Scan for the cell matching the given text and deliver its (X, Y) coordinate at center. 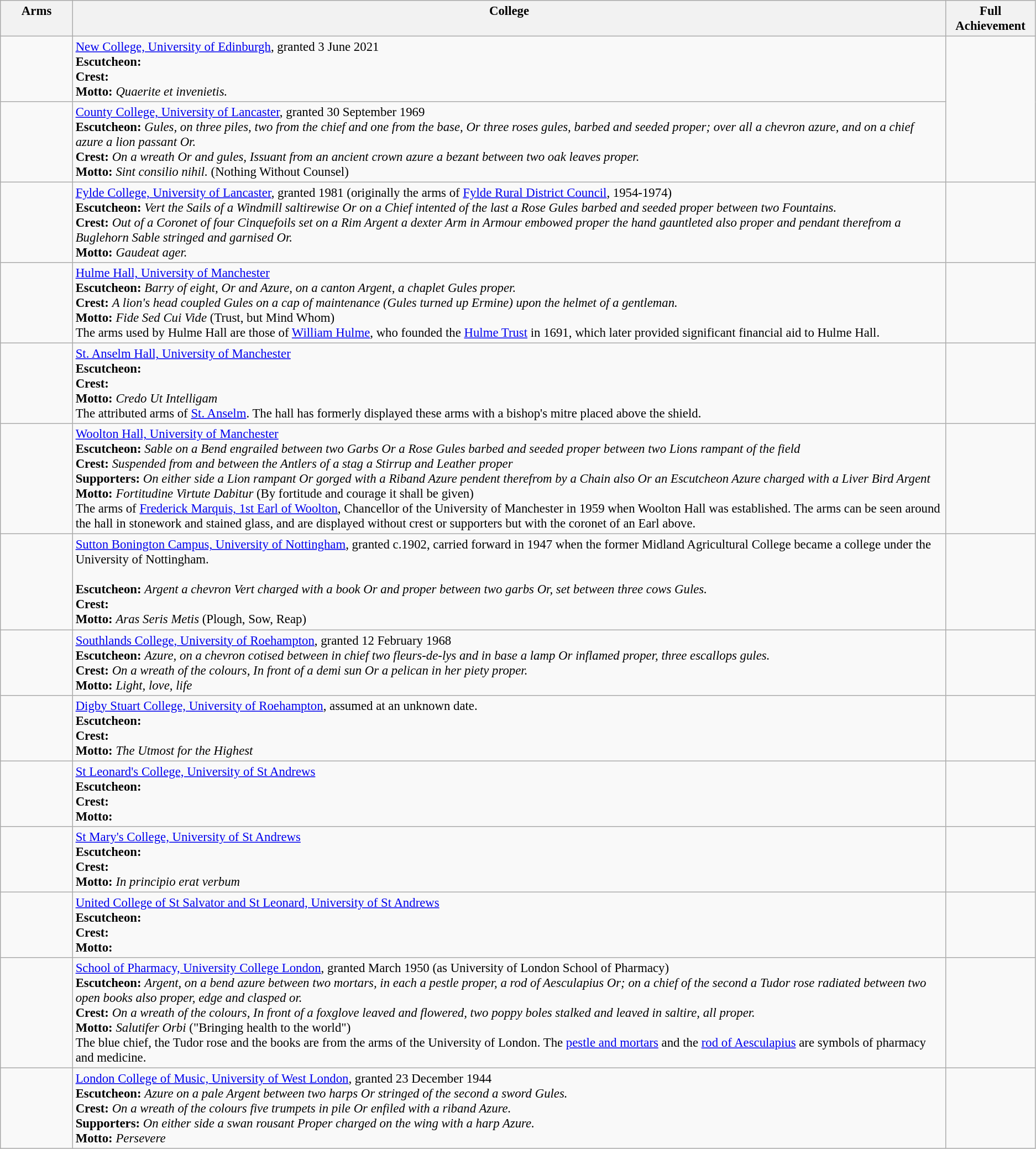
Digby Stuart College, University of Roehampton, assumed at an unknown date.Escutcheon: Crest: Motto: The Utmost for the Highest (509, 728)
St Mary's College, University of St AndrewsEscutcheon: Crest: Motto: In principio erat verbum (509, 859)
St Leonard's College, University of St AndrewsEscutcheon: Crest: Motto: (509, 794)
College (509, 19)
New College, University of Edinburgh, granted 3 June 2021Escutcheon: Crest: Motto: Quaerite et invenietis. (509, 70)
Full Achievement (991, 19)
Arms (36, 19)
United College of St Salvator and St Leonard, University of St AndrewsEscutcheon: Crest: Motto: (509, 925)
